Output the [X, Y] coordinate of the center of the cell containing the given text.  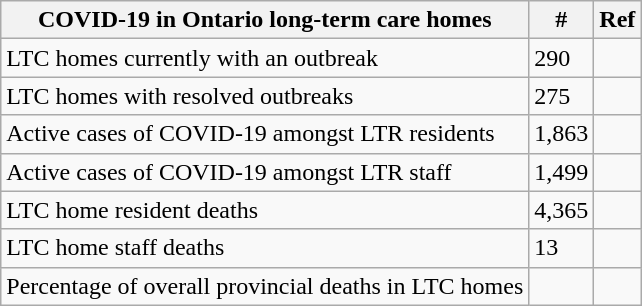
Active cases of COVID-19 amongst LTR staff [265, 172]
1,499 [562, 172]
# [562, 20]
Ref [618, 20]
1,863 [562, 134]
LTC home resident deaths [265, 210]
LTC home staff deaths [265, 248]
LTC homes with resolved outbreaks [265, 96]
4,365 [562, 210]
LTC homes currently with an outbreak [265, 58]
COVID-19 in Ontario long-term care homes [265, 20]
Percentage of overall provincial deaths in LTC homes [265, 286]
13 [562, 248]
275 [562, 96]
Active cases of COVID-19 amongst LTR residents [265, 134]
290 [562, 58]
